Return the [x, y] coordinate for the center point of the cell that contains the specified text.  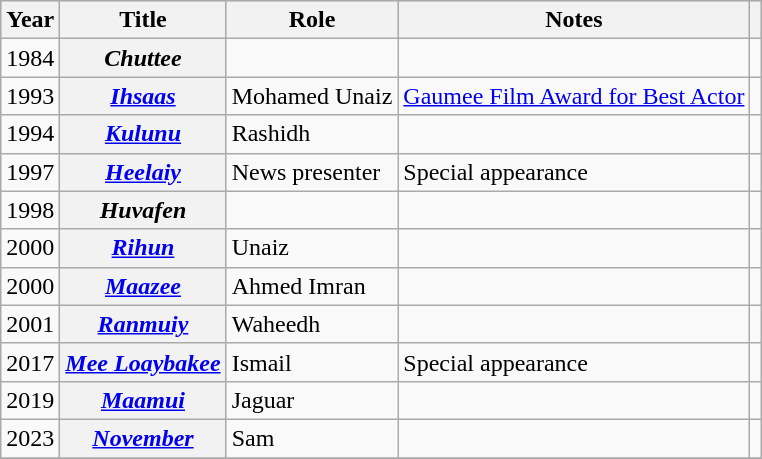
Role [312, 20]
1998 [30, 210]
Sam [312, 438]
Rihun [143, 248]
Title [143, 20]
1984 [30, 58]
Unaiz [312, 248]
Ihsaas [143, 96]
News presenter [312, 172]
1993 [30, 96]
November [143, 438]
Gaumee Film Award for Best Actor [574, 96]
Ismail [312, 362]
Huvafen [143, 210]
Jaguar [312, 400]
Maazee [143, 286]
Waheedh [312, 324]
Ranmuiy [143, 324]
Heelaiy [143, 172]
Kulunu [143, 134]
Chuttee [143, 58]
1994 [30, 134]
Year [30, 20]
Maamui [143, 400]
Notes [574, 20]
2023 [30, 438]
Rashidh [312, 134]
Mohamed Unaiz [312, 96]
Mee Loaybakee [143, 362]
2001 [30, 324]
2017 [30, 362]
Ahmed Imran [312, 286]
1997 [30, 172]
2019 [30, 400]
